Locate the cell with the specified text and output its [X, Y] center coordinate. 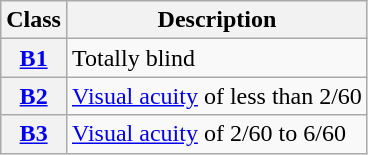
Totally blind [216, 58]
B3 [34, 134]
Visual acuity of less than 2/60 [216, 96]
Visual acuity of 2/60 to 6/60 [216, 134]
B2 [34, 96]
Class [34, 20]
B1 [34, 58]
Description [216, 20]
